Locate the cell with the specified text and output its [X, Y] center coordinate. 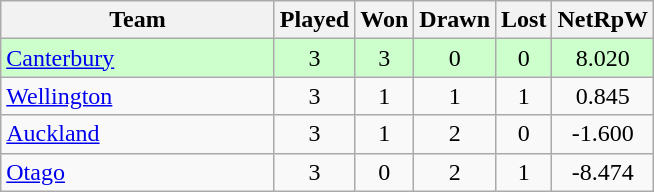
Played [314, 20]
Canterbury [138, 58]
Drawn [455, 20]
Auckland [138, 134]
-8.474 [603, 172]
Won [384, 20]
Lost [524, 20]
Wellington [138, 96]
Team [138, 20]
Otago [138, 172]
0.845 [603, 96]
-1.600 [603, 134]
NetRpW [603, 20]
8.020 [603, 58]
